From the cell containing the given text, extract its center point as [x, y] coordinate. 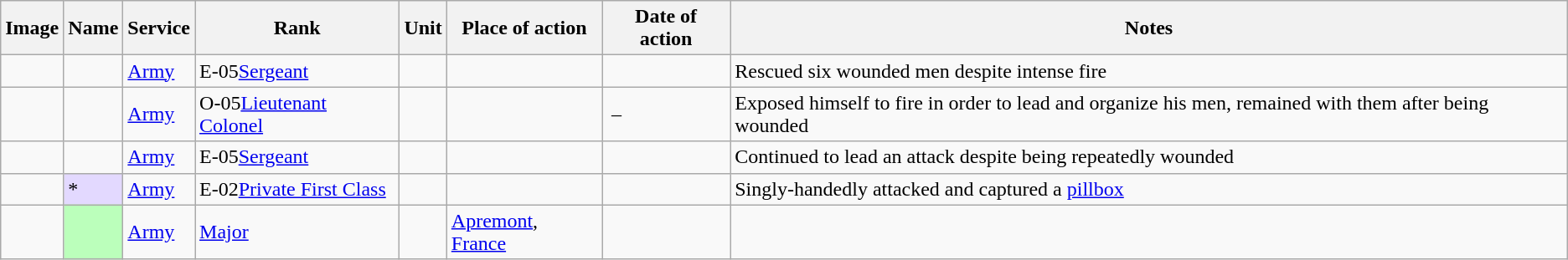
* [94, 189]
Notes [1149, 28]
Name [94, 28]
Singly-handedly attacked and captured a pillbox [1149, 189]
E-02Private First Class [297, 189]
Unit [423, 28]
Continued to lead an attack despite being repeatedly wounded [1149, 157]
Image [32, 28]
Date of action [665, 28]
Rank [297, 28]
Place of action [524, 28]
Major [297, 232]
– [665, 114]
Exposed himself to fire in order to lead and organize his men, remained with them after being wounded [1149, 114]
Service [159, 28]
Rescued six wounded men despite intense fire [1149, 71]
O-05Lieutenant Colonel [297, 114]
Apremont, France [524, 232]
